Extract the (X, Y) coordinate from the center of the cell holding the provided text.  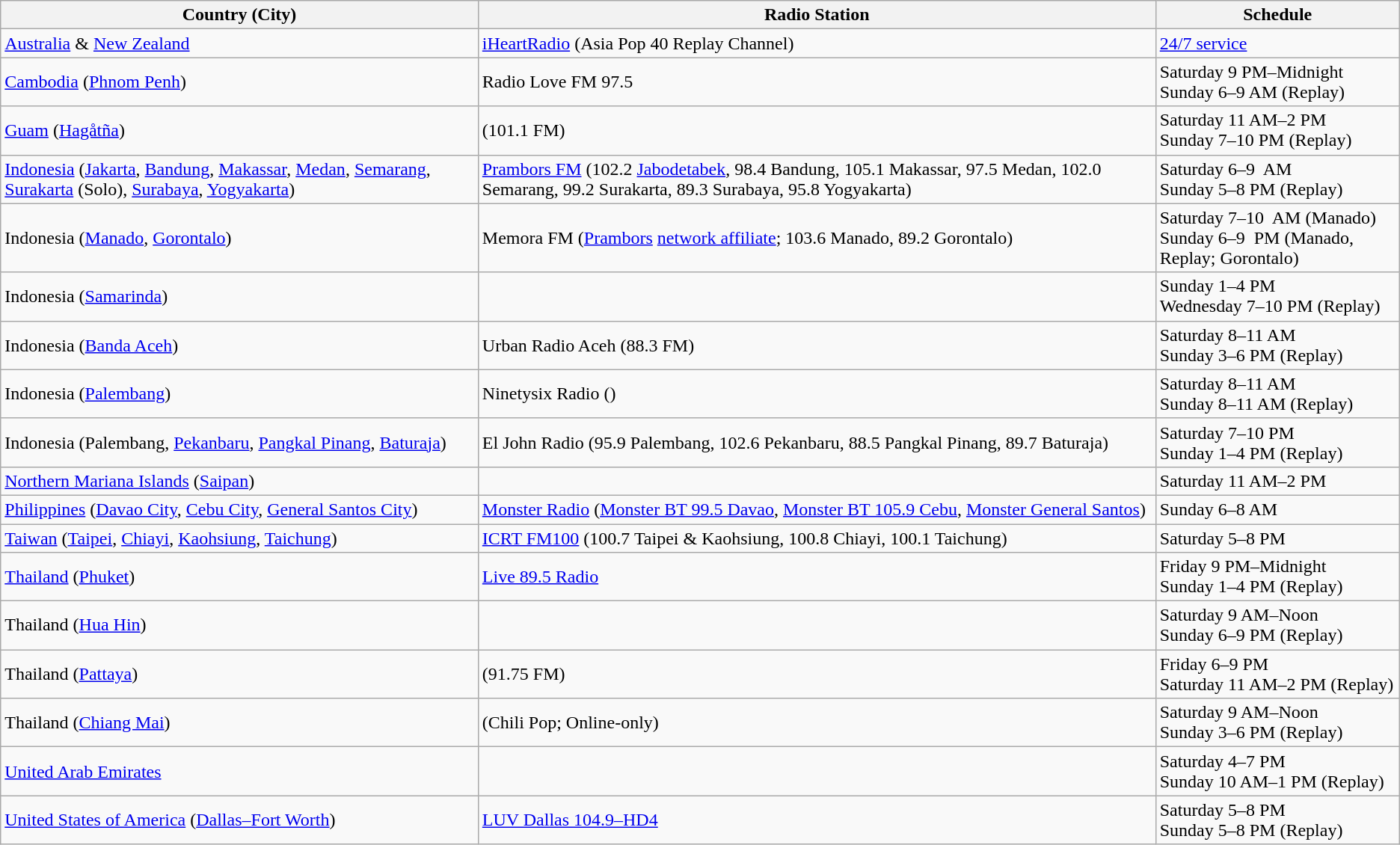
Saturday 11 AM–2 PM Sunday 7–10 PM (Replay) (1277, 130)
Indonesia (Banda Aceh) (239, 345)
Saturday 8–11 AM Sunday 3–6 PM (Replay) (1277, 345)
Saturday 5–8 PM Sunday 5–8 PM (Replay) (1277, 820)
Australia & New Zealand (239, 43)
Thailand (Hua Hin) (239, 625)
Saturday 6–9 AM Sunday 5–8 PM (Replay) (1277, 179)
Saturday 4–7 PM Sunday 10 AM–1 PM (Replay) (1277, 772)
Indonesia (Jakarta, Bandung, Makassar, Medan, Semarang, Surakarta (Solo), Surabaya, Yogyakarta) (239, 179)
Live 89.5 Radio (817, 577)
Saturday 5–8 PM (1277, 538)
Monster Radio (Monster BT 99.5 Davao, Monster BT 105.9 Cebu, Monster General Santos) (817, 509)
ICRT FM100 (100.7 Taipei & Kaohsiung, 100.8 Chiayi, 100.1 Taichung) (817, 538)
Saturday 7–10 PM Sunday 1–4 PM (Replay) (1277, 443)
Radio Station (817, 15)
Radio Love FM 97.5 (817, 82)
LUV Dallas 104.9–HD4 (817, 820)
Indonesia (Samarinda) (239, 296)
Memora FM (Prambors network affiliate; 103.6 Manado, 89.2 Gorontalo) (817, 238)
Urban Radio Aceh (88.3 FM) (817, 345)
Saturday 9 AM–Noon Sunday 3–6 PM (Replay) (1277, 722)
Saturday 7–10 AM (Manado) Sunday 6–9 PM (Manado, Replay; Gorontalo) (1277, 238)
(Chili Pop; Online-only) (817, 722)
(91.75 FM) (817, 675)
Saturday 9 AM–Noon Sunday 6–9 PM (Replay) (1277, 625)
Philippines (Davao City, Cebu City, General Santos City) (239, 509)
Sunday 6–8 AM (1277, 509)
United States of America (Dallas–Fort Worth) (239, 820)
Thailand (Chiang Mai) (239, 722)
Saturday 9 PM–Midnight Sunday 6–9 AM (Replay) (1277, 82)
Thailand (Pattaya) (239, 675)
Guam (Hagåtña) (239, 130)
Friday 9 PM–Midnight Sunday 1–4 PM (Replay) (1277, 577)
Thailand (Phuket) (239, 577)
United Arab Emirates (239, 772)
Saturday 8–11 AM Sunday 8–11 AM (Replay) (1277, 393)
Indonesia (Palembang, Pekanbaru, Pangkal Pinang, Baturaja) (239, 443)
Schedule (1277, 15)
Country (City) (239, 15)
Taiwan (Taipei, Chiayi, Kaohsiung, Taichung) (239, 538)
Saturday 11 AM–2 PM (1277, 481)
Friday 6–9 PM Saturday 11 AM–2 PM (Replay) (1277, 675)
El John Radio (95.9 Palembang, 102.6 Pekanbaru, 88.5 Pangkal Pinang, 89.7 Baturaja) (817, 443)
24/7 service (1277, 43)
Indonesia (Palembang) (239, 393)
Ninetysix Radio () (817, 393)
Sunday 1–4 PM Wednesday 7–10 PM (Replay) (1277, 296)
Northern Mariana Islands (Saipan) (239, 481)
Indonesia (Manado, Gorontalo) (239, 238)
(101.1 FM) (817, 130)
Cambodia (Phnom Penh) (239, 82)
iHeartRadio (Asia Pop 40 Replay Channel) (817, 43)
Prambors FM (102.2 Jabodetabek, 98.4 Bandung, 105.1 Makassar, 97.5 Medan, 102.0 Semarang, 99.2 Surakarta, 89.3 Surabaya, 95.8 Yogyakarta) (817, 179)
